Identify which cell holds the provided text, then report its [x, y] central coordinate. 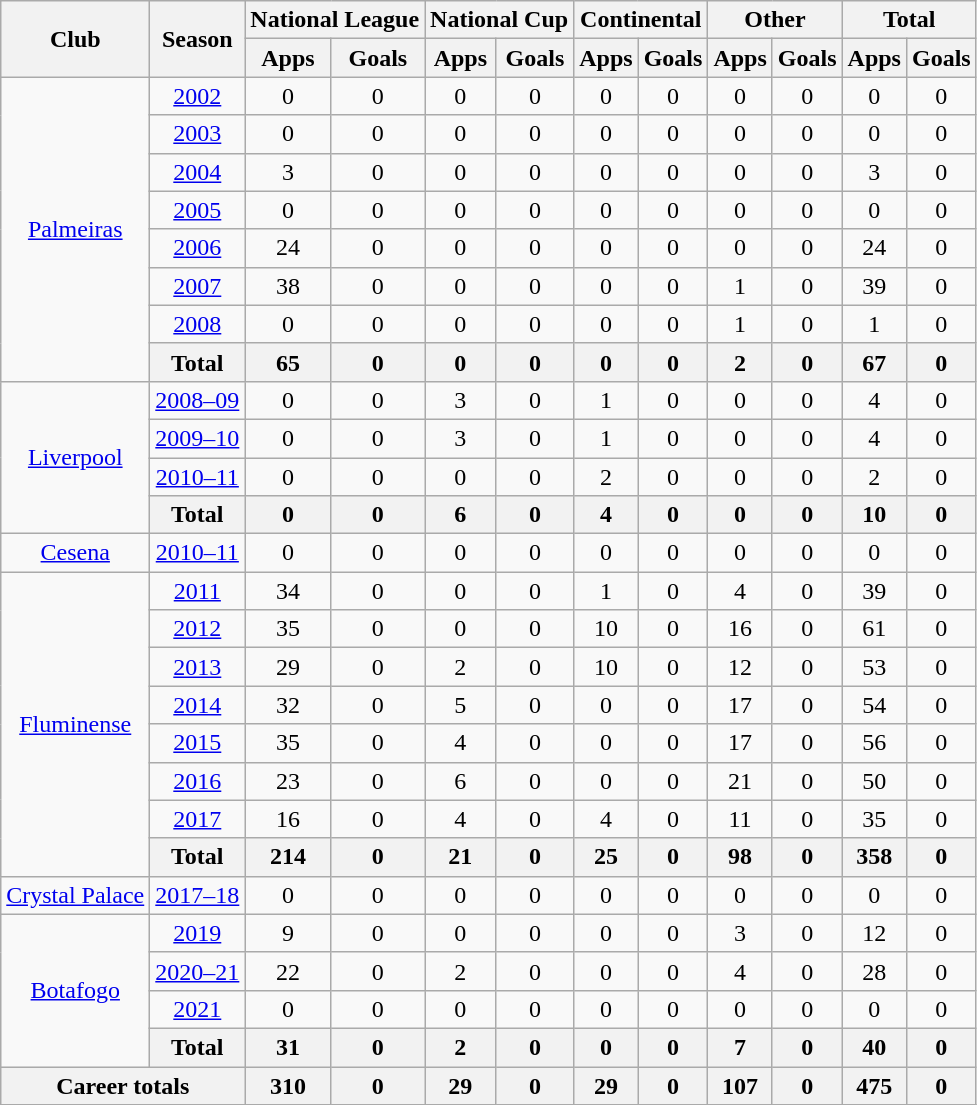
Cesena [76, 553]
38 [288, 286]
Fluminense [76, 724]
Continental [641, 20]
2006 [198, 248]
National Cup [500, 20]
107 [740, 1085]
2002 [198, 96]
2012 [198, 629]
34 [288, 591]
2017 [198, 819]
2005 [198, 210]
32 [288, 705]
Liverpool [76, 457]
11 [740, 819]
Career totals [123, 1085]
2021 [198, 1009]
475 [874, 1085]
2003 [198, 134]
67 [874, 362]
2013 [198, 667]
2008 [198, 324]
National League [335, 20]
40 [874, 1047]
310 [288, 1085]
2011 [198, 591]
Season [198, 39]
Crystal Palace [76, 895]
65 [288, 362]
2004 [198, 172]
23 [288, 781]
2009–10 [198, 438]
53 [874, 667]
22 [288, 971]
25 [606, 857]
Club [76, 39]
5 [461, 705]
2016 [198, 781]
98 [740, 857]
Other [775, 20]
Palmeiras [76, 229]
2020–21 [198, 971]
2019 [198, 933]
9 [288, 933]
28 [874, 971]
7 [740, 1047]
2017–18 [198, 895]
358 [874, 857]
56 [874, 743]
2014 [198, 705]
61 [874, 629]
214 [288, 857]
54 [874, 705]
31 [288, 1047]
50 [874, 781]
2008–09 [198, 400]
2015 [198, 743]
Botafogo [76, 990]
2007 [198, 286]
